Return [X, Y] of the center of cell containing provided text 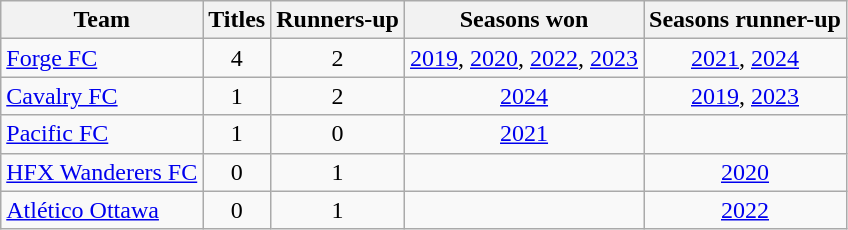
Cavalry FC [102, 96]
Pacific FC [102, 134]
Runners-up [338, 20]
Titles [237, 20]
Seasons won [524, 20]
2019, 2020, 2022, 2023 [524, 58]
Atlético Ottawa [102, 210]
2021, 2024 [746, 58]
Forge FC [102, 58]
2021 [524, 134]
2020 [746, 172]
2022 [746, 210]
Team [102, 20]
HFX Wanderers FC [102, 172]
2024 [524, 96]
Seasons runner-up [746, 20]
4 [237, 58]
2019, 2023 [746, 96]
